For the text-containing cell, return its midpoint in (X, Y) coordinate format. 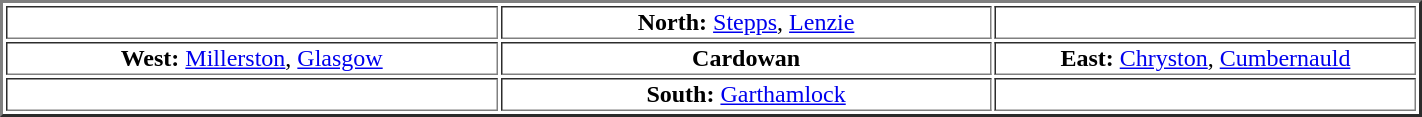
Cardowan (746, 58)
North: Stepps, Lenzie (746, 22)
East: Chryston, Cumbernauld (1206, 58)
West: Millerston, Glasgow (252, 58)
South: Garthamlock (746, 94)
